Find where the given text appears and provide that cell's center as [x, y] coordinate. 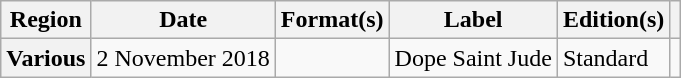
Various [46, 58]
Format(s) [332, 20]
2 November 2018 [183, 58]
Region [46, 20]
Edition(s) [613, 20]
Label [473, 20]
Date [183, 20]
Standard [613, 58]
Dope Saint Jude [473, 58]
